From the cell containing the given text, extract its center point as [X, Y] coordinate. 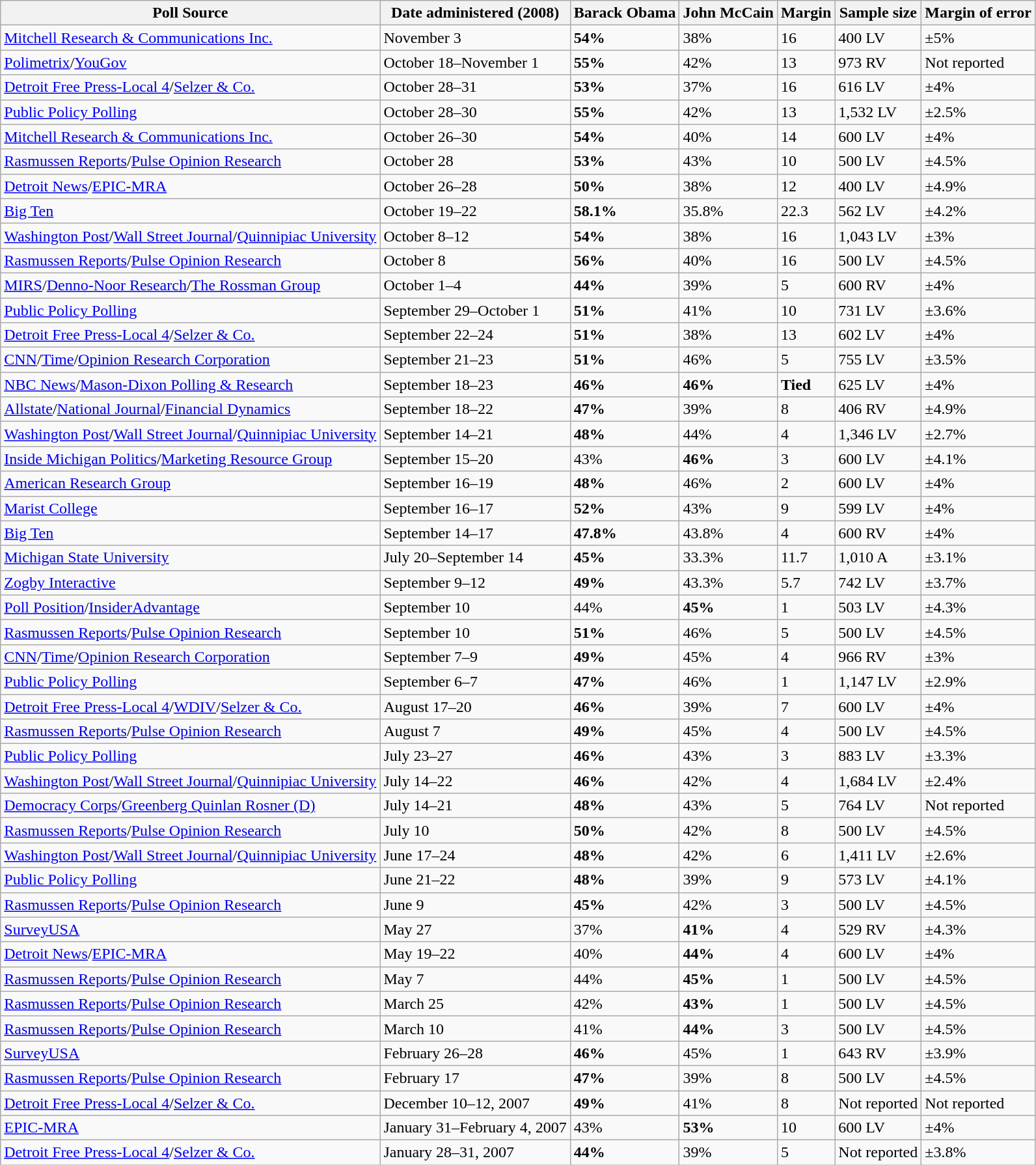
September 6–7 [475, 681]
±3.3% [979, 756]
Sample size [879, 13]
52% [625, 508]
July 14–22 [475, 781]
September 29–October 1 [475, 310]
July 14–21 [475, 806]
October 8 [475, 260]
January 28–31, 2007 [475, 1153]
±5% [979, 38]
1,411 LV [879, 855]
July 10 [475, 830]
58.1% [625, 211]
September 21–23 [475, 360]
August 7 [475, 732]
±3.8% [979, 1153]
573 LV [879, 880]
September 18–23 [475, 385]
February 26–28 [475, 1053]
Date administered (2008) [475, 13]
October 28–31 [475, 87]
June 21–22 [475, 880]
September 14–17 [475, 533]
406 RV [879, 409]
973 RV [879, 62]
1,346 LV [879, 434]
1,532 LV [879, 112]
August 17–20 [475, 706]
602 LV [879, 335]
October 18–November 1 [475, 62]
599 LV [879, 508]
616 LV [879, 87]
1,010 A [879, 558]
MIRS/Denno-Noor Research/The Rossman Group [190, 285]
October 1–4 [475, 285]
Margin [806, 13]
EPIC-MRA [190, 1128]
±3.6% [979, 310]
764 LV [879, 806]
Margin of error [979, 13]
Inside Michigan Politics/Marketing Resource Group [190, 459]
October 28 [475, 161]
October 28–30 [475, 112]
±2.7% [979, 434]
June 17–24 [475, 855]
643 RV [879, 1053]
755 LV [879, 360]
May 27 [475, 929]
September 14–21 [475, 434]
Tied [806, 385]
Allstate/National Journal/Financial Dynamics [190, 409]
1,684 LV [879, 781]
Poll Source [190, 13]
September 9–12 [475, 582]
July 23–27 [475, 756]
±2.9% [979, 681]
September 15–20 [475, 459]
731 LV [879, 310]
Detroit Free Press-Local 4/WDIV/Selzer & Co. [190, 706]
43.3% [728, 582]
±3.9% [979, 1053]
6 [806, 855]
966 RV [879, 657]
September 18–22 [475, 409]
7 [806, 706]
14 [806, 137]
2 [806, 484]
Democracy Corps/Greenberg Quinlan Rosner (D) [190, 806]
Marist College [190, 508]
Poll Position/InsiderAdvantage [190, 607]
43.8% [728, 533]
May 19–22 [475, 954]
July 20–September 14 [475, 558]
1,147 LV [879, 681]
October 26–30 [475, 137]
American Research Group [190, 484]
±2.6% [979, 855]
±2.5% [979, 112]
503 LV [879, 607]
Michigan State University [190, 558]
December 10–12, 2007 [475, 1103]
47.8% [625, 533]
January 31–February 4, 2007 [475, 1128]
±3.7% [979, 582]
October 26–28 [475, 186]
Zogby Interactive [190, 582]
March 10 [475, 1028]
June 9 [475, 905]
35.8% [728, 211]
Polimetrix/YouGov [190, 62]
September 22–24 [475, 335]
22.3 [806, 211]
±4.2% [979, 211]
NBC News/Mason-Dixon Polling & Research [190, 385]
33.3% [728, 558]
883 LV [879, 756]
Barack Obama [625, 13]
±3.1% [979, 558]
56% [625, 260]
562 LV [879, 211]
625 LV [879, 385]
September 16–19 [475, 484]
September 16–17 [475, 508]
May 7 [475, 979]
±3.5% [979, 360]
October 8–12 [475, 236]
742 LV [879, 582]
1,043 LV [879, 236]
±2.4% [979, 781]
11.7 [806, 558]
October 19–22 [475, 211]
November 3 [475, 38]
John McCain [728, 13]
529 RV [879, 929]
12 [806, 186]
February 17 [475, 1078]
March 25 [475, 1004]
5.7 [806, 582]
September 7–9 [475, 657]
